Provide the (X, Y) coordinate of the cell's center where the given text is located.  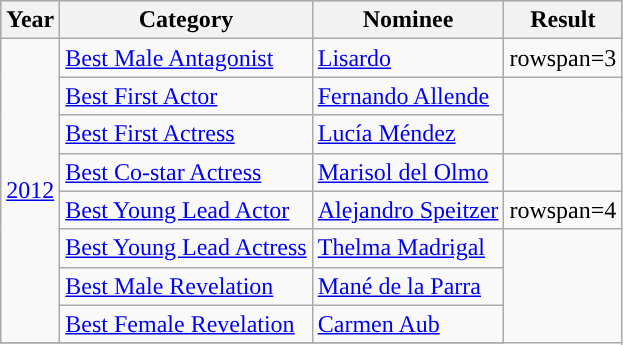
Best Male Antagonist (186, 58)
Lisardo (408, 58)
Best Male Revelation (186, 286)
Best Female Revelation (186, 324)
Best First Actor (186, 96)
Result (563, 20)
Carmen Aub (408, 324)
2012 (30, 191)
Lucía Méndez (408, 134)
Year (30, 20)
Category (186, 20)
Best Young Lead Actor (186, 210)
Mané de la Parra (408, 286)
Alejandro Speitzer (408, 210)
Thelma Madrigal (408, 248)
Best Young Lead Actress (186, 248)
rowspan=3 (563, 58)
Nominee (408, 20)
rowspan=4 (563, 210)
Fernando Allende (408, 96)
Best Co-star Actress (186, 172)
Marisol del Olmo (408, 172)
Best First Actress (186, 134)
